Scan for the cell matching the given text and deliver its [X, Y] coordinate at center. 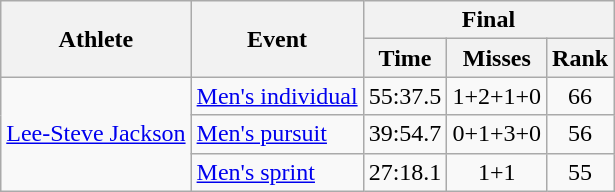
Men's pursuit [277, 134]
0+1+3+0 [497, 134]
27:18.1 [405, 172]
1+2+1+0 [497, 96]
Rank [580, 58]
66 [580, 96]
Time [405, 58]
Athlete [96, 39]
Misses [497, 58]
Men's sprint [277, 172]
1+1 [497, 172]
55 [580, 172]
Men's individual [277, 96]
Final [488, 20]
55:37.5 [405, 96]
Lee-Steve Jackson [96, 134]
Event [277, 39]
56 [580, 134]
39:54.7 [405, 134]
